Locate the cell with the specified text and output its [x, y] center coordinate. 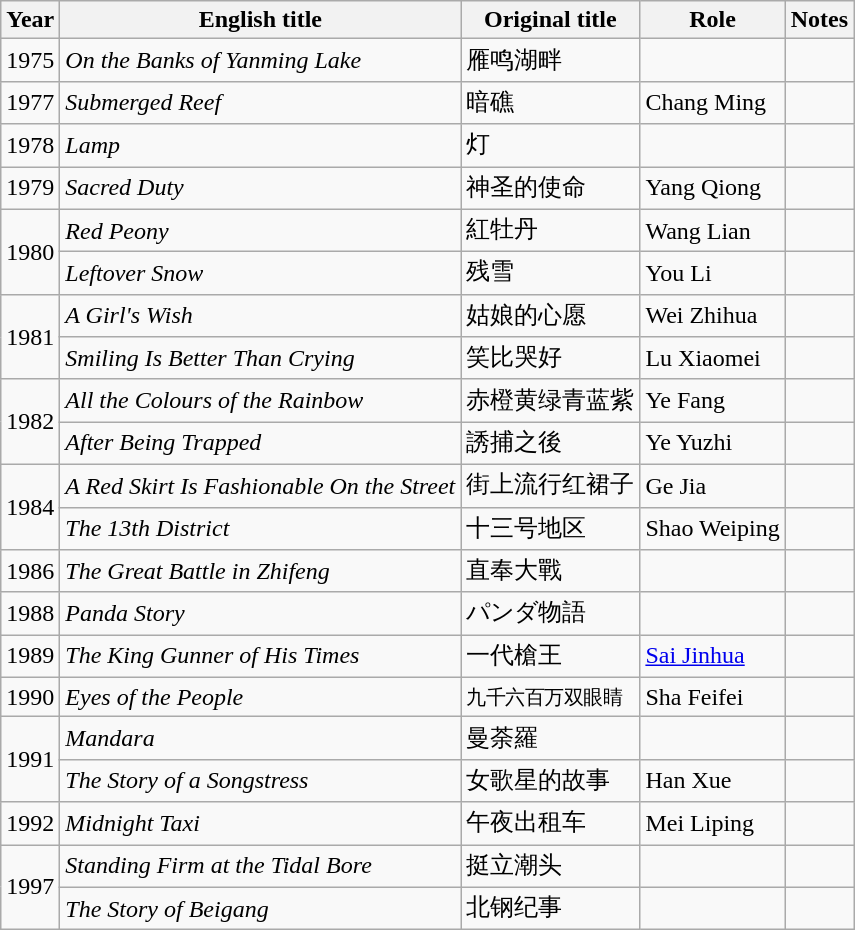
Midnight Taxi [260, 824]
A Red Skirt Is Fashionable On the Street [260, 486]
Mandara [260, 738]
Submerged Reef [260, 102]
1977 [30, 102]
1990 [30, 697]
Ye Yuzhi [712, 444]
Sacred Duty [260, 188]
1997 [30, 886]
暗礁 [550, 102]
街上流行红裙子 [550, 486]
Original title [550, 20]
English title [260, 20]
十三号地区 [550, 528]
姑娘的心愿 [550, 316]
1984 [30, 506]
雁鸣湖畔 [550, 60]
紅牡丹 [550, 230]
神圣的使命 [550, 188]
Year [30, 20]
Wei Zhihua [712, 316]
Smiling Is Better Than Crying [260, 358]
誘捕之後 [550, 444]
Ye Fang [712, 400]
午夜出租车 [550, 824]
Chang Ming [712, 102]
1988 [30, 614]
The Story of Beigang [260, 908]
1975 [30, 60]
1986 [30, 572]
北钢纪事 [550, 908]
残雪 [550, 274]
Shao Weiping [712, 528]
赤橙黄绿青蓝紫 [550, 400]
You Li [712, 274]
All the Colours of the Rainbow [260, 400]
Notes [819, 20]
On the Banks of Yanming Lake [260, 60]
1980 [30, 252]
Ge Jia [712, 486]
直奉大戰 [550, 572]
Mei Liping [712, 824]
女歌星的故事 [550, 780]
Sha Feifei [712, 697]
A Girl's Wish [260, 316]
曼荼羅 [550, 738]
一代槍王 [550, 656]
1992 [30, 824]
Sai Jinhua [712, 656]
Red Peony [260, 230]
パンダ物語 [550, 614]
1982 [30, 422]
1978 [30, 146]
The Story of a Songstress [260, 780]
1979 [30, 188]
1991 [30, 760]
Han Xue [712, 780]
灯 [550, 146]
The 13th District [260, 528]
Standing Firm at the Tidal Bore [260, 866]
The Great Battle in Zhifeng [260, 572]
Lamp [260, 146]
The King Gunner of His Times [260, 656]
Lu Xiaomei [712, 358]
After Being Trapped [260, 444]
Yang Qiong [712, 188]
Wang Lian [712, 230]
Eyes of the People [260, 697]
九千六百万双眼睛 [550, 697]
Panda Story [260, 614]
挺立潮头 [550, 866]
Role [712, 20]
Leftover Snow [260, 274]
笑比哭好 [550, 358]
1981 [30, 336]
1989 [30, 656]
